Search for the cell housing the specified text and yield its [x, y] center coordinate. 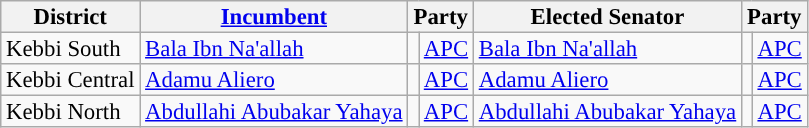
Kebbi North [70, 112]
Incumbent [274, 17]
Kebbi Central [70, 80]
Elected Senator [607, 17]
Kebbi South [70, 49]
District [70, 17]
